Find where the given text appears and provide that cell's center as (x, y) coordinate. 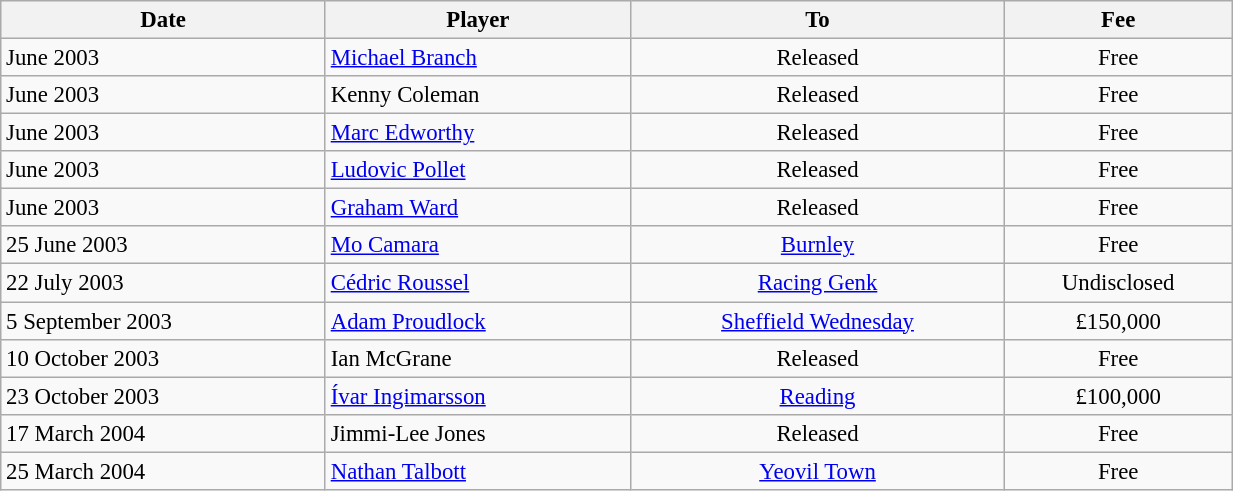
23 October 2003 (164, 396)
Jimmi-Lee Jones (478, 433)
22 July 2003 (164, 283)
Nathan Talbott (478, 471)
25 June 2003 (164, 245)
Ludovic Pollet (478, 170)
Fee (1118, 20)
Undisclosed (1118, 283)
Player (478, 20)
Michael Branch (478, 58)
Sheffield Wednesday (817, 321)
Marc Edworthy (478, 133)
Racing Genk (817, 283)
10 October 2003 (164, 358)
Ian McGrane (478, 358)
Date (164, 20)
Graham Ward (478, 208)
Cédric Roussel (478, 283)
Kenny Coleman (478, 95)
17 March 2004 (164, 433)
To (817, 20)
£150,000 (1118, 321)
£100,000 (1118, 396)
Mo Camara (478, 245)
Reading (817, 396)
Yeovil Town (817, 471)
Adam Proudlock (478, 321)
Burnley (817, 245)
25 March 2004 (164, 471)
Ívar Ingimarsson (478, 396)
5 September 2003 (164, 321)
